For the text-containing cell, return its midpoint in [x, y] coordinate format. 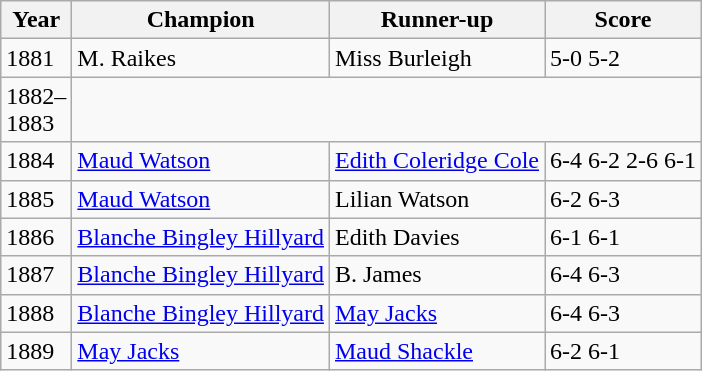
Edith Coleridge Cole [436, 161]
1881 [36, 58]
6-2 6-1 [624, 351]
5-0 5-2 [624, 58]
6-1 6-1 [624, 237]
1885 [36, 199]
6-4 6-2 2-6 6-1 [624, 161]
Runner-up [436, 20]
Score [624, 20]
Champion [201, 20]
1889 [36, 351]
M. Raikes [201, 58]
Lilian Watson [436, 199]
6-2 6-3 [624, 199]
1884 [36, 161]
Year [36, 20]
1887 [36, 275]
Edith Davies [436, 237]
1886 [36, 237]
Miss Burleigh [436, 58]
Maud Shackle [436, 351]
1888 [36, 313]
B. James [436, 275]
1882–1883 [36, 110]
